Capture the cell that displays the provided text and extract its [x, y] central coordinate. 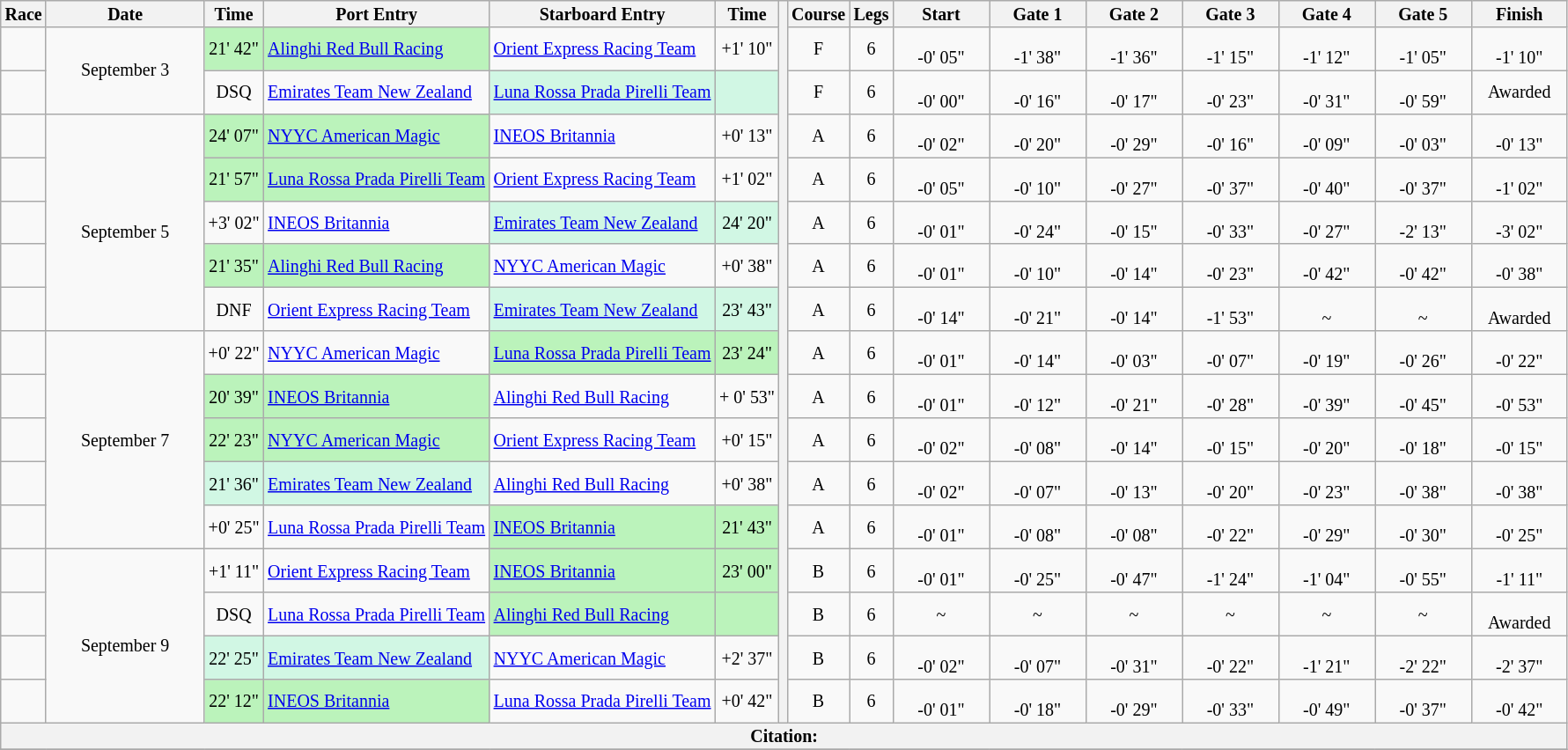
Citation: [784, 736]
22' 12" [234, 701]
September 3 [125, 70]
Start [940, 14]
21' 36" [234, 484]
-0' 45" [1423, 396]
+3' 02" [234, 222]
September 9 [125, 636]
-0' 19" [1326, 354]
-1' 05" [1423, 49]
-0' 12" [1037, 396]
24' 20" [747, 222]
Finish [1520, 14]
Gate 3 [1231, 14]
-0' 59" [1423, 92]
Gate 4 [1326, 14]
Legs [872, 14]
-1' 21" [1326, 658]
+1' 11" [234, 570]
20' 39" [234, 396]
+0' 25" [234, 528]
22' 25" [234, 658]
-1' 02" [1520, 180]
-0' 55" [1423, 570]
-0' 53" [1520, 396]
-1' 11" [1520, 570]
-1' 38" [1037, 49]
Course [819, 14]
-0' 47" [1134, 570]
-3' 02" [1520, 222]
24' 07" [234, 136]
-0' 17" [1134, 92]
+0' 22" [234, 354]
-0' 28" [1231, 396]
+1' 02" [747, 180]
+2' 37" [747, 658]
21' 57" [234, 180]
-0' 24" [1037, 222]
Date [125, 14]
Gate 5 [1423, 14]
Starboard Entry [602, 14]
23' 00" [747, 570]
-2' 13" [1423, 222]
+0' 13" [747, 136]
-0' 49" [1326, 701]
-0' 39" [1326, 396]
-1' 15" [1231, 49]
-1' 53" [1231, 310]
-0' 09" [1326, 136]
-2' 22" [1423, 658]
Race [24, 14]
22' 23" [234, 440]
-0' 40" [1326, 180]
-1' 12" [1326, 49]
21' 35" [234, 266]
-1' 04" [1326, 570]
-0' 00" [940, 92]
+1' 10" [747, 49]
23' 24" [747, 354]
21' 42" [234, 49]
23' 43" [747, 310]
-0' 26" [1423, 354]
+ 0' 53" [747, 396]
-1' 36" [1134, 49]
Port Entry [376, 14]
+0' 42" [747, 701]
21' 43" [747, 528]
-0' 30" [1423, 528]
+0' 15" [747, 440]
-1' 24" [1231, 570]
September 5 [125, 222]
Gate 1 [1037, 14]
DNF [234, 310]
September 7 [125, 440]
-2' 37" [1520, 658]
-1' 10" [1520, 49]
Gate 2 [1134, 14]
